From the cell containing the given text, extract its center point as [x, y] coordinate. 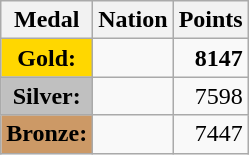
8147 [210, 58]
Points [210, 20]
Gold: [47, 58]
7447 [210, 134]
Bronze: [47, 134]
7598 [210, 96]
Medal [47, 20]
Silver: [47, 96]
Nation [133, 20]
